Search for the cell housing the specified text and yield its [X, Y] center coordinate. 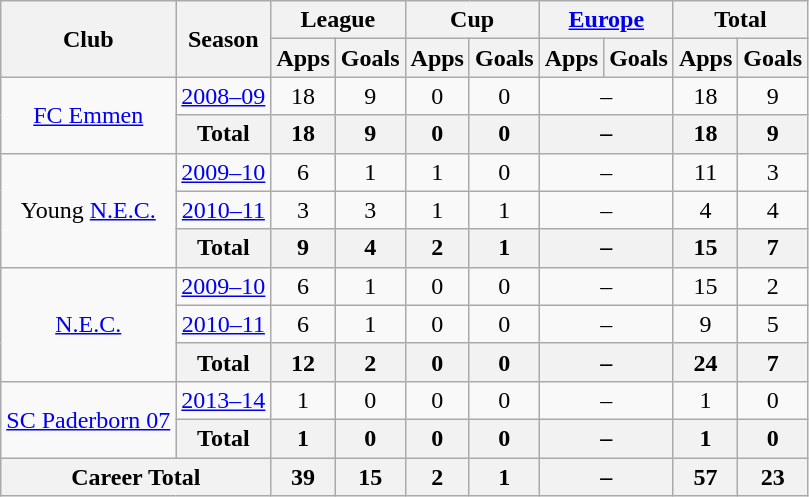
12 [303, 362]
Season [224, 39]
24 [705, 362]
Career Total [136, 477]
SC Paderborn 07 [88, 419]
Cup [472, 20]
League [338, 20]
Young N.E.C. [88, 210]
Europe [606, 20]
2013–14 [224, 400]
FC Emmen [88, 115]
N.E.C. [88, 324]
11 [705, 172]
23 [773, 477]
5 [773, 324]
57 [705, 477]
2008–09 [224, 96]
Club [88, 39]
39 [303, 477]
